Capture the cell that displays the provided text and extract its [x, y] central coordinate. 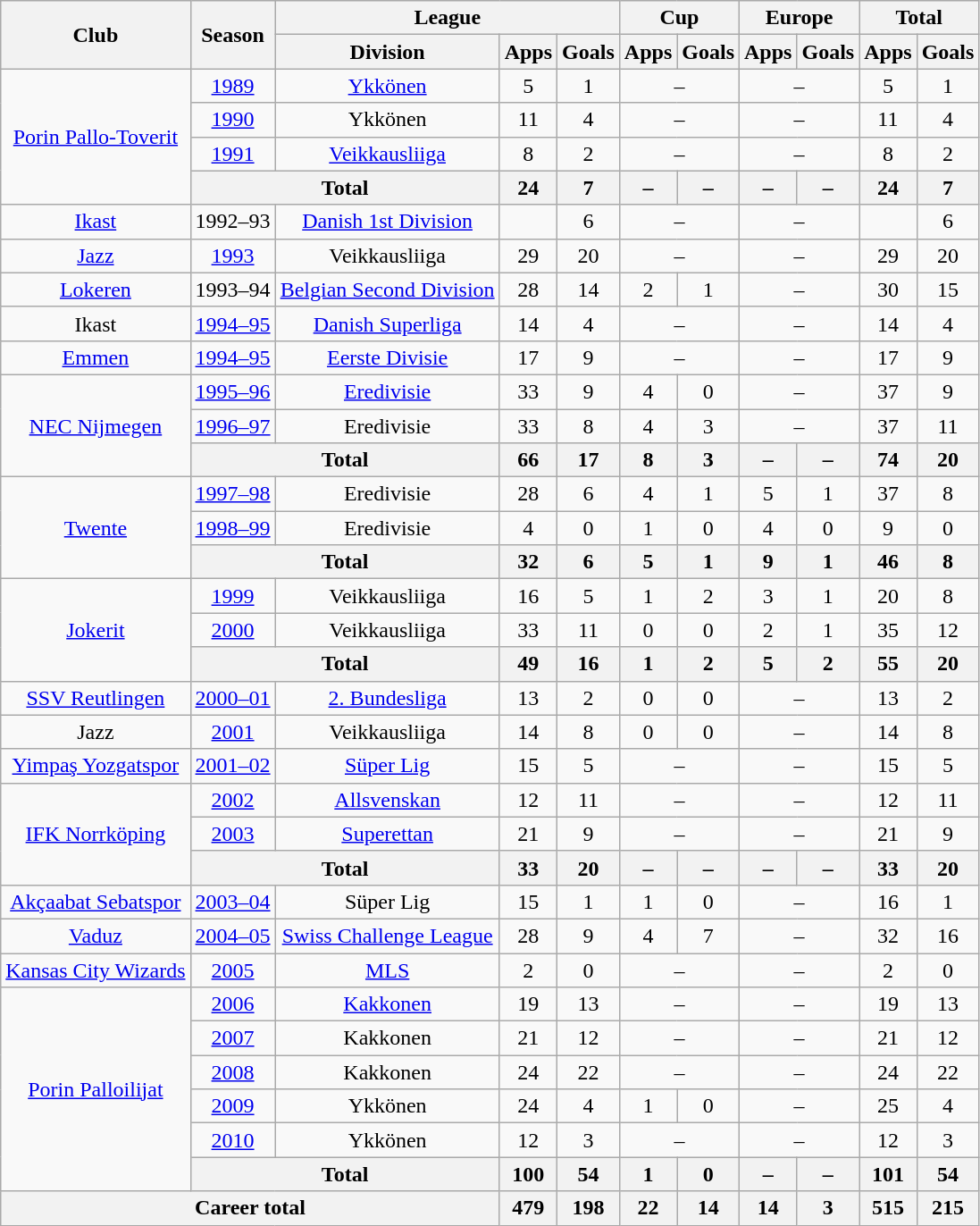
30 [888, 290]
Swiss Challenge League [388, 936]
66 [528, 460]
Season [232, 35]
1991 [232, 154]
Cup [679, 18]
515 [888, 1208]
2007 [232, 1038]
2001 [232, 732]
49 [528, 664]
101 [888, 1174]
1998–99 [232, 528]
2009 [232, 1106]
Twente [96, 528]
1990 [232, 120]
2003–04 [232, 902]
NEC Nijmegen [96, 425]
2002 [232, 800]
Akçaabat Sebatspor [96, 902]
1993–94 [232, 290]
2. Bundesliga [388, 698]
2008 [232, 1072]
2000–01 [232, 698]
1997–98 [232, 494]
1993 [232, 256]
2000 [232, 630]
1996–97 [232, 426]
Vaduz [96, 936]
2004–05 [232, 936]
Belgian Second Division [388, 290]
Lokeren [96, 290]
1992–93 [232, 222]
SSV Reutlingen [96, 698]
74 [888, 460]
2006 [232, 1004]
Danish 1st Division [388, 222]
Career total [250, 1208]
Europe [800, 18]
Superettan [388, 834]
Porin Palloilijat [96, 1089]
Danish Superliga [388, 323]
Yimpaş Yozgatspor [96, 766]
479 [528, 1208]
215 [948, 1208]
MLS [388, 970]
100 [528, 1174]
198 [589, 1208]
Division [388, 52]
IFK Norrköping [96, 834]
2010 [232, 1140]
25 [888, 1106]
2003 [232, 834]
Eerste Divisie [388, 357]
35 [888, 630]
Allsvenskan [388, 800]
Porin Pallo-Toverit [96, 137]
2005 [232, 970]
1995–96 [232, 391]
Club [96, 35]
Jokerit [96, 630]
1999 [232, 596]
2001–02 [232, 766]
46 [888, 562]
Kansas City Wizards [96, 970]
55 [888, 664]
1989 [232, 86]
Emmen [96, 357]
League [447, 18]
